Identify which cell holds the provided text, then report its [X, Y] central coordinate. 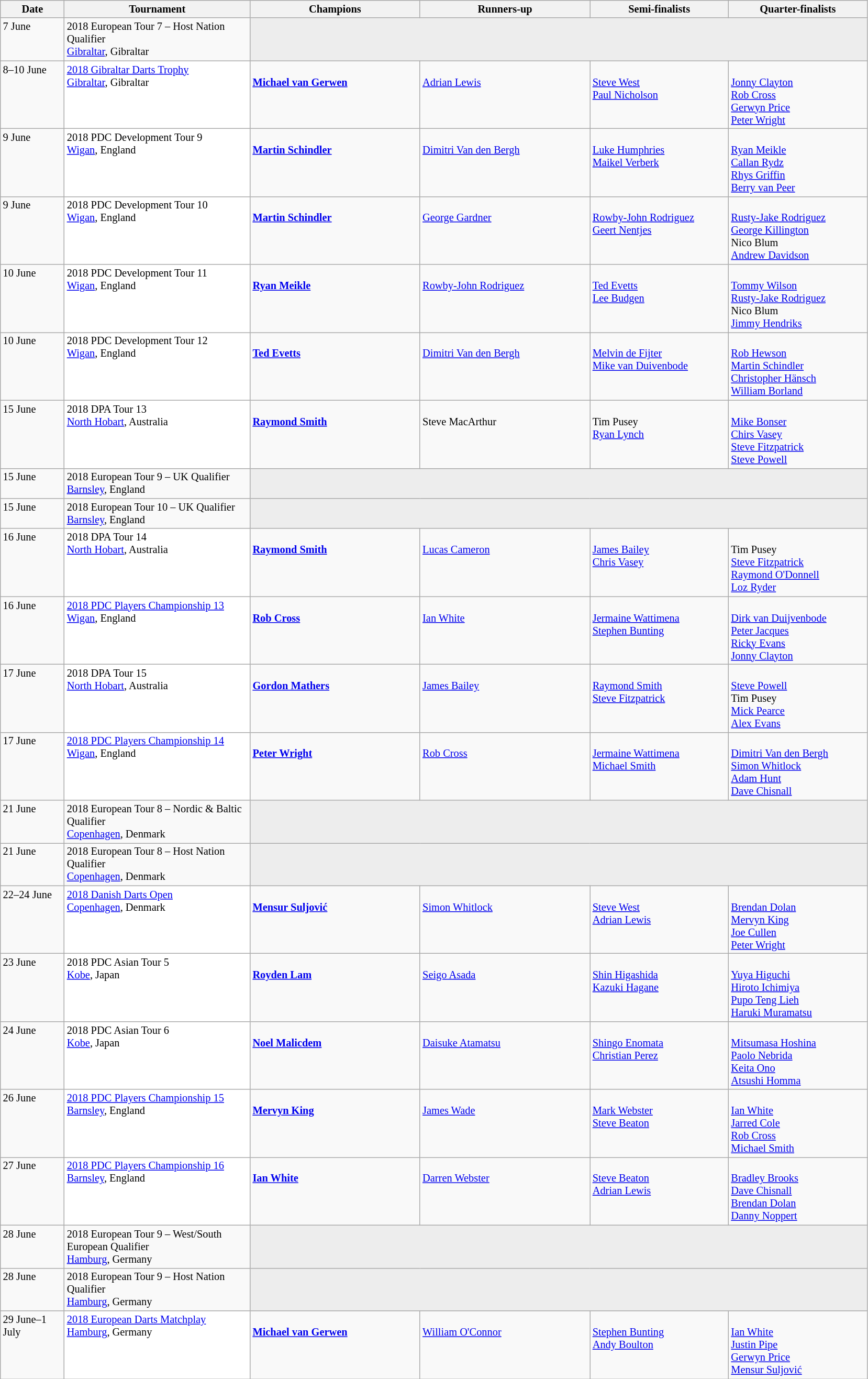
Mensur Suljović [335, 920]
2018 DPA Tour 15North Hobart, Australia [157, 698]
Runners-up [505, 9]
2018 PDC Players Championship 13Wigan, England [157, 631]
2018 European Darts MatchplayHamburg, Germany [157, 1344]
27 June [32, 1191]
Shingo Enomata Christian Perez [660, 1055]
Ian White Justin Pipe Gerwyn Price Mensur Suljović [798, 1344]
Lucas Cameron [505, 562]
Adrian Lewis [505, 95]
Royden Lam [335, 987]
2018 European Tour 8 – Host Nation Qualifier Copenhagen, Denmark [157, 864]
Champions [335, 9]
2018 PDC Asian Tour 6Kobe, Japan [157, 1055]
2018 Gibraltar Darts TrophyGibraltar, Gibraltar [157, 95]
2018 European Tour 9 – Host Nation Qualifier Hamburg, Germany [157, 1289]
2018 DPA Tour 14North Hobart, Australia [157, 562]
23 June [32, 987]
Seigo Asada [505, 987]
Darren Webster [505, 1191]
Shin Higashida Kazuki Hagane [660, 987]
Ryan Meikle [335, 299]
2018 PDC Players Championship 14Wigan, England [157, 766]
24 June [32, 1055]
James Bailey [505, 698]
Rowby-John Rodriguez Geert Nentjes [660, 230]
Jermaine Wattimena Stephen Bunting [660, 631]
7 June [32, 39]
2018 Danish Darts OpenCopenhagen, Denmark [157, 920]
Quarter-finalists [798, 9]
Dirk van Duijvenbode Peter Jacques Ricky Evans Jonny Clayton [798, 631]
Semi-finalists [660, 9]
George Gardner [505, 230]
2018 European Tour 9 – West/South European Qualifier Hamburg, Germany [157, 1246]
Tommy Wilson Rusty-Jake Rodriguez Nico Blum Jimmy Hendriks [798, 299]
2018 PDC Development Tour 9Wigan, England [157, 162]
Steve Powell Tim Pusey Mick Pearce Alex Evans [798, 698]
2018 DPA Tour 13North Hobart, Australia [157, 434]
Mike Bonser Chirs Vasey Steve Fitzpatrick Steve Powell [798, 434]
26 June [32, 1123]
2018 PDC Development Tour 12Wigan, England [157, 366]
Stephen Bunting Andy Boulton [660, 1344]
Mitsumasa Hoshina Paolo Nebrida Keita Ono Atsushi Homma [798, 1055]
Melvin de Fijter Mike van Duivenbode [660, 366]
2018 PDC Development Tour 10Wigan, England [157, 230]
2018 European Tour 7 – Host Nation Qualifier Gibraltar, Gibraltar [157, 39]
Brendan Dolan Mervyn King Joe Cullen Peter Wright [798, 920]
Ryan Meikle Callan Rydz Rhys Griffin Berry van Peer [798, 162]
Tournament [157, 9]
Mark Webster Steve Beaton [660, 1123]
Ian White Jarred Cole Rob Cross Michael Smith [798, 1123]
2018 PDC Asian Tour 5Kobe, Japan [157, 987]
Raymond Smith Steve Fitzpatrick [660, 698]
8–10 June [32, 95]
2018 European Tour 10 – UK Qualifier Barnsley, England [157, 513]
Jermaine Wattimena Michael Smith [660, 766]
Simon Whitlock [505, 920]
Jonny Clayton Rob Cross Gerwyn Price Peter Wright [798, 95]
Noel Malicdem [335, 1055]
James Wade [505, 1123]
Rob Hewson Martin Schindler Christopher Hänsch William Borland [798, 366]
Steve Beaton Adrian Lewis [660, 1191]
Rusty-Jake Rodriguez George Killington Nico Blum Andrew Davidson [798, 230]
Ted Evetts [335, 366]
James Bailey Chris Vasey [660, 562]
Steve West Paul Nicholson [660, 95]
29 June–1 July [32, 1344]
Tim Pusey Steve Fitzpatrick Raymond O'Donnell Loz Ryder [798, 562]
2018 PDC Players Championship 15Barnsley, England [157, 1123]
Ted Evetts Lee Budgen [660, 299]
Tim Pusey Ryan Lynch [660, 434]
Peter Wright [335, 766]
Date [32, 9]
22–24 June [32, 920]
Steve MacArthur [505, 434]
2018 European Tour 9 – UK Qualifier Barnsley, England [157, 483]
2018 PDC Development Tour 11Wigan, England [157, 299]
Yuya Higuchi Hiroto Ichimiya Pupo Teng Lieh Haruki Muramatsu [798, 987]
William O'Connor [505, 1344]
Daisuke Atamatsu [505, 1055]
Gordon Mathers [335, 698]
2018 European Tour 8 – Nordic & Baltic Qualifier Copenhagen, Denmark [157, 822]
Luke Humphries Maikel Verberk [660, 162]
Rowby-John Rodriguez [505, 299]
2018 PDC Players Championship 16Barnsley, England [157, 1191]
Bradley Brooks Dave Chisnall Brendan Dolan Danny Noppert [798, 1191]
Dimitri Van den Bergh Simon Whitlock Adam Hunt Dave Chisnall [798, 766]
Mervyn King [335, 1123]
Steve West Adrian Lewis [660, 920]
